From the cell containing the given text, extract its center point as [x, y] coordinate. 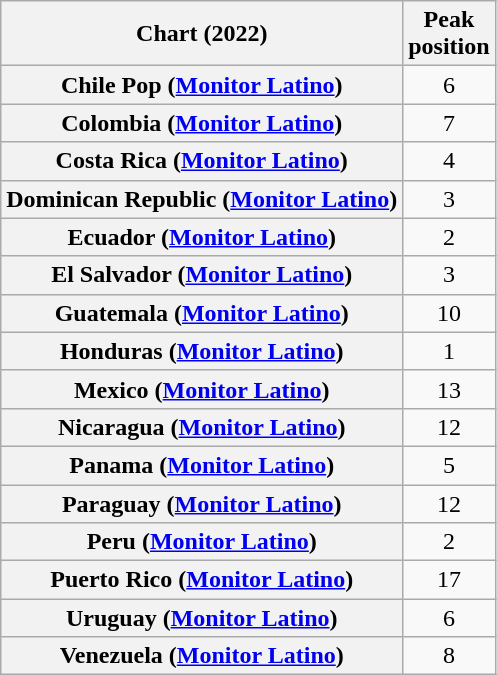
Uruguay (Monitor Latino) [202, 618]
Panama (Monitor Latino) [202, 465]
Paraguay (Monitor Latino) [202, 503]
Costa Rica (Monitor Latino) [202, 161]
8 [449, 656]
7 [449, 123]
Ecuador (Monitor Latino) [202, 237]
Puerto Rico (Monitor Latino) [202, 580]
Venezuela (Monitor Latino) [202, 656]
Nicaragua (Monitor Latino) [202, 427]
Chart (2022) [202, 34]
Dominican Republic (Monitor Latino) [202, 199]
Colombia (Monitor Latino) [202, 123]
Peakposition [449, 34]
Guatemala (Monitor Latino) [202, 313]
1 [449, 351]
El Salvador (Monitor Latino) [202, 275]
Honduras (Monitor Latino) [202, 351]
Chile Pop (Monitor Latino) [202, 85]
10 [449, 313]
13 [449, 389]
Mexico (Monitor Latino) [202, 389]
17 [449, 580]
Peru (Monitor Latino) [202, 542]
5 [449, 465]
4 [449, 161]
